Find where the given text appears and provide that cell's center as (x, y) coordinate. 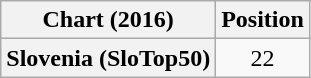
Position (263, 20)
Chart (2016) (108, 20)
22 (263, 58)
Slovenia (SloTop50) (108, 58)
